Locate the cell with the specified text and output its [X, Y] center coordinate. 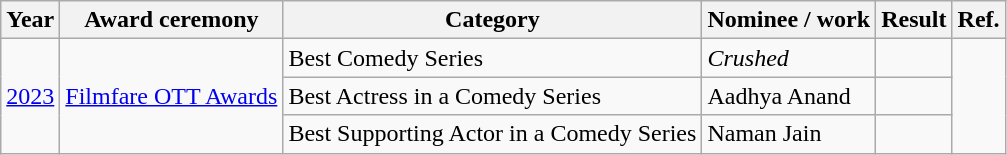
Naman Jain [789, 134]
Ref. [978, 20]
Award ceremony [172, 20]
Nominee / work [789, 20]
Result [914, 20]
Best Supporting Actor in a Comedy Series [492, 134]
2023 [30, 96]
Best Comedy Series [492, 58]
Filmfare OTT Awards [172, 96]
Category [492, 20]
Best Actress in a Comedy Series [492, 96]
Crushed [789, 58]
Aadhya Anand [789, 96]
Year [30, 20]
